Search for the cell housing the specified text and yield its (x, y) center coordinate. 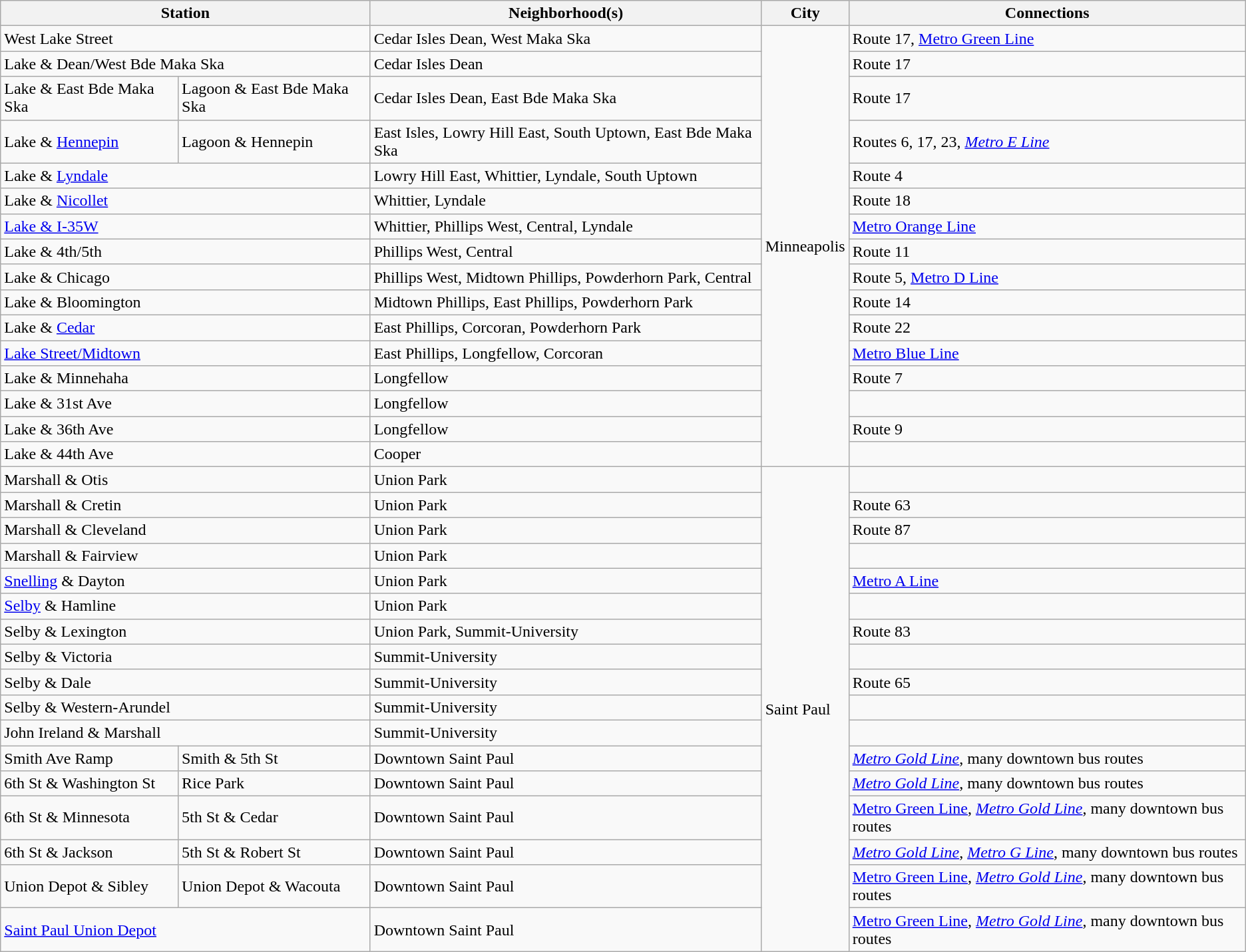
Route 22 (1047, 327)
John Ireland & Marshall (185, 732)
Saint Paul Union Depot (185, 930)
Union Depot & Sibley (89, 886)
Whittier, Lyndale (566, 201)
Lake Street/Midtown (185, 353)
Lake & Hennepin (89, 141)
Phillips West, Central (566, 251)
East Isles, Lowry Hill East, South Uptown, East Bde Maka Ska (566, 141)
Neighborhood(s) (566, 13)
Route 87 (1047, 530)
Marshall & Cleveland (185, 530)
Rice Park (274, 784)
Lake & I-35W (185, 226)
Lake & 36th Ave (185, 429)
Minneapolis (805, 246)
Phillips West, Midtown Phillips, Powderhorn Park, Central (566, 277)
West Lake Street (185, 39)
Route 17, Metro Green Line (1047, 39)
Marshall & Cretin (185, 505)
Route 5, Metro D Line (1047, 277)
Smith Ave Ramp (89, 758)
Lake & East Bde Maka Ska (89, 98)
Cooper (566, 454)
Lake & Lyndale (185, 176)
Cedar Isles Dean, East Bde Maka Ska (566, 98)
Lake & Cedar (185, 327)
Snelling & Dayton (185, 581)
Lake & Chicago (185, 277)
Routes 6, 17, 23, Metro E Line (1047, 141)
Selby & Lexington (185, 631)
Union Park, Summit-University (566, 631)
Lake & 31st Ave (185, 404)
Route 18 (1047, 201)
East Phillips, Corcoran, Powderhorn Park (566, 327)
Lake & 44th Ave (185, 454)
6th St & Washington St (89, 784)
Cedar Isles Dean (566, 64)
Selby & Western-Arundel (185, 707)
Marshall & Otis (185, 480)
Metro A Line (1047, 581)
Selby & Dale (185, 682)
Selby & Victoria (185, 657)
6th St & Minnesota (89, 818)
Lake & 4th/5th (185, 251)
Lowry Hill East, Whittier, Lyndale, South Uptown (566, 176)
Route 11 (1047, 251)
Metro Gold Line, Metro G Line, many downtown bus routes (1047, 852)
Metro Orange Line (1047, 226)
Selby & Hamline (185, 606)
Metro Blue Line (1047, 353)
Route 14 (1047, 302)
East Phillips, Longfellow, Corcoran (566, 353)
Lake & Dean/West Bde Maka Ska (185, 64)
Whittier, Phillips West, Central, Lyndale (566, 226)
Midtown Phillips, East Phillips, Powderhorn Park (566, 302)
Cedar Isles Dean, West Maka Ska (566, 39)
6th St & Jackson (89, 852)
Marshall & Fairview (185, 555)
Station (185, 13)
Lagoon & Hennepin (274, 141)
Route 4 (1047, 176)
City (805, 13)
5th St & Cedar (274, 818)
Saint Paul (805, 709)
Route 9 (1047, 429)
5th St & Robert St (274, 852)
Smith & 5th St (274, 758)
Lake & Minnehaha (185, 379)
Union Depot & Wacouta (274, 886)
Route 65 (1047, 682)
Route 83 (1047, 631)
Connections (1047, 13)
Lake & Nicollet (185, 201)
Route 7 (1047, 379)
Lake & Bloomington (185, 302)
Lagoon & East Bde Maka Ska (274, 98)
Route 63 (1047, 505)
